Detect which cell encompasses the target text, then output its [X, Y] center coordinate. 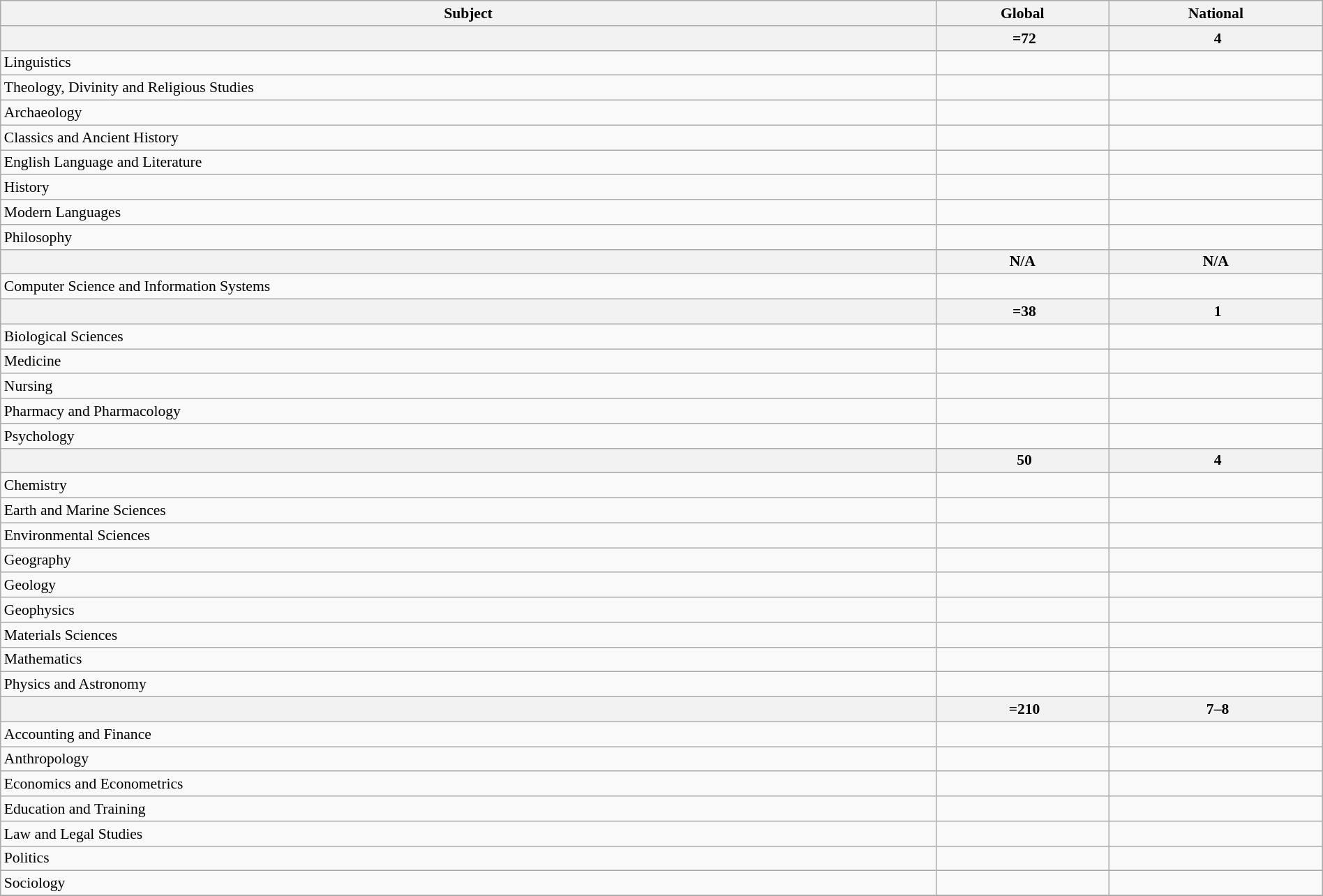
History [468, 188]
Philosophy [468, 237]
7–8 [1216, 710]
Law and Legal Studies [468, 834]
Sociology [468, 883]
Chemistry [468, 486]
Theology, Divinity and Religious Studies [468, 88]
Education and Training [468, 809]
Nursing [468, 387]
Subject [468, 13]
Environmental Sciences [468, 535]
Politics [468, 858]
Archaeology [468, 113]
=72 [1022, 38]
=38 [1022, 312]
Classics and Ancient History [468, 137]
Geophysics [468, 610]
Physics and Astronomy [468, 685]
Global [1022, 13]
Modern Languages [468, 212]
Mathematics [468, 659]
National [1216, 13]
English Language and Literature [468, 163]
=210 [1022, 710]
Accounting and Finance [468, 734]
Economics and Econometrics [468, 784]
Materials Sciences [468, 635]
50 [1022, 461]
Anthropology [468, 759]
1 [1216, 312]
Geography [468, 560]
Linguistics [468, 63]
Geology [468, 585]
Psychology [468, 436]
Computer Science and Information Systems [468, 287]
Earth and Marine Sciences [468, 511]
Pharmacy and Pharmacology [468, 411]
Medicine [468, 361]
Biological Sciences [468, 336]
